Detect which cell encompasses the target text, then output its [x, y] center coordinate. 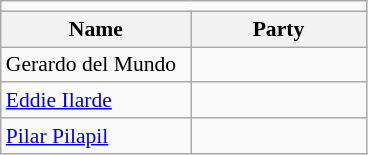
Party [278, 29]
Gerardo del Mundo [96, 65]
Pilar Pilapil [96, 136]
Name [96, 29]
Eddie Ilarde [96, 101]
